Pinpoint the cell where the given text exists, returning its (X, Y) midpoint coordinate. 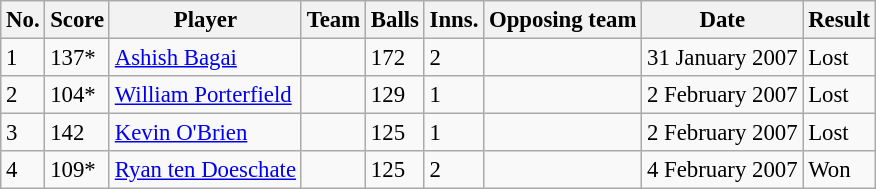
4 (23, 170)
No. (23, 20)
William Porterfield (205, 95)
Kevin O'Brien (205, 133)
172 (396, 58)
137* (78, 58)
Result (840, 20)
142 (78, 133)
4 February 2007 (722, 170)
Won (840, 170)
Team (333, 20)
104* (78, 95)
31 January 2007 (722, 58)
Inns. (454, 20)
Score (78, 20)
Date (722, 20)
129 (396, 95)
Balls (396, 20)
109* (78, 170)
Player (205, 20)
Ashish Bagai (205, 58)
Ryan ten Doeschate (205, 170)
3 (23, 133)
Opposing team (563, 20)
